Output the [X, Y] coordinate of the center of the cell containing the given text.  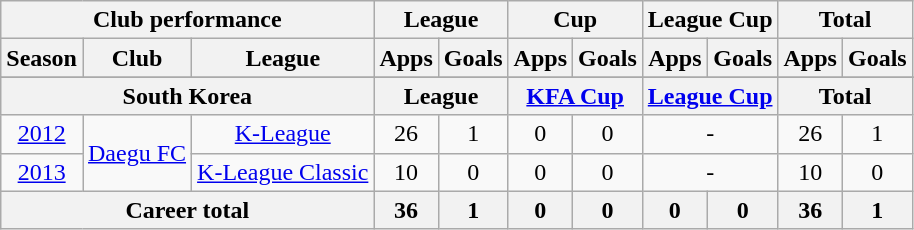
Cup [575, 20]
Club [136, 58]
K-League [283, 134]
Season [42, 58]
Club performance [188, 20]
South Korea [188, 96]
2012 [42, 134]
2013 [42, 172]
Career total [188, 210]
KFA Cup [575, 96]
Daegu FC [136, 153]
K-League Classic [283, 172]
